Pinpoint the cell where the given text exists, returning its (x, y) midpoint coordinate. 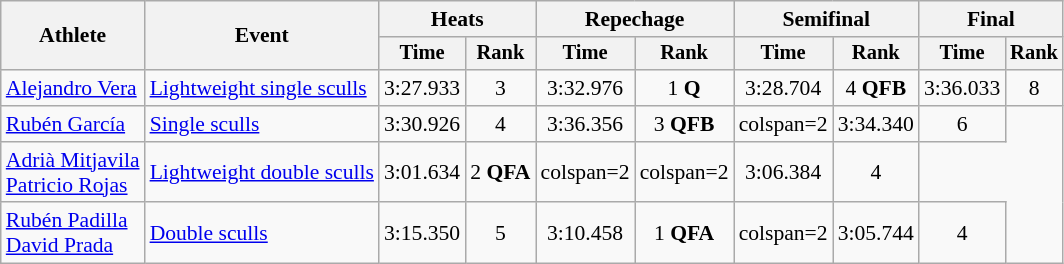
Repechage (635, 19)
Alejandro Vera (73, 88)
5 (500, 234)
Semifinal (826, 19)
4 QFB (876, 88)
3:01.634 (422, 172)
Adrià MitjavilaPatricio Rojas (73, 172)
3:06.384 (784, 172)
1 QFA (684, 234)
Event (262, 36)
Heats (458, 19)
Single sculls (262, 124)
6 (962, 124)
3:05.744 (876, 234)
Final (991, 19)
Rubén García (73, 124)
3 QFB (684, 124)
Lightweight single sculls (262, 88)
3:10.458 (586, 234)
2 QFA (500, 172)
3:36.033 (962, 88)
Athlete (73, 36)
8 (1034, 88)
3:30.926 (422, 124)
1 Q (684, 88)
Rubén PadillaDavid Prada (73, 234)
3:27.933 (422, 88)
3:36.356 (586, 124)
3:32.976 (586, 88)
Double sculls (262, 234)
3 (500, 88)
3:28.704 (784, 88)
Lightweight double sculls (262, 172)
3:34.340 (876, 124)
3:15.350 (422, 234)
